Scan for the cell matching the given text and deliver its (X, Y) coordinate at center. 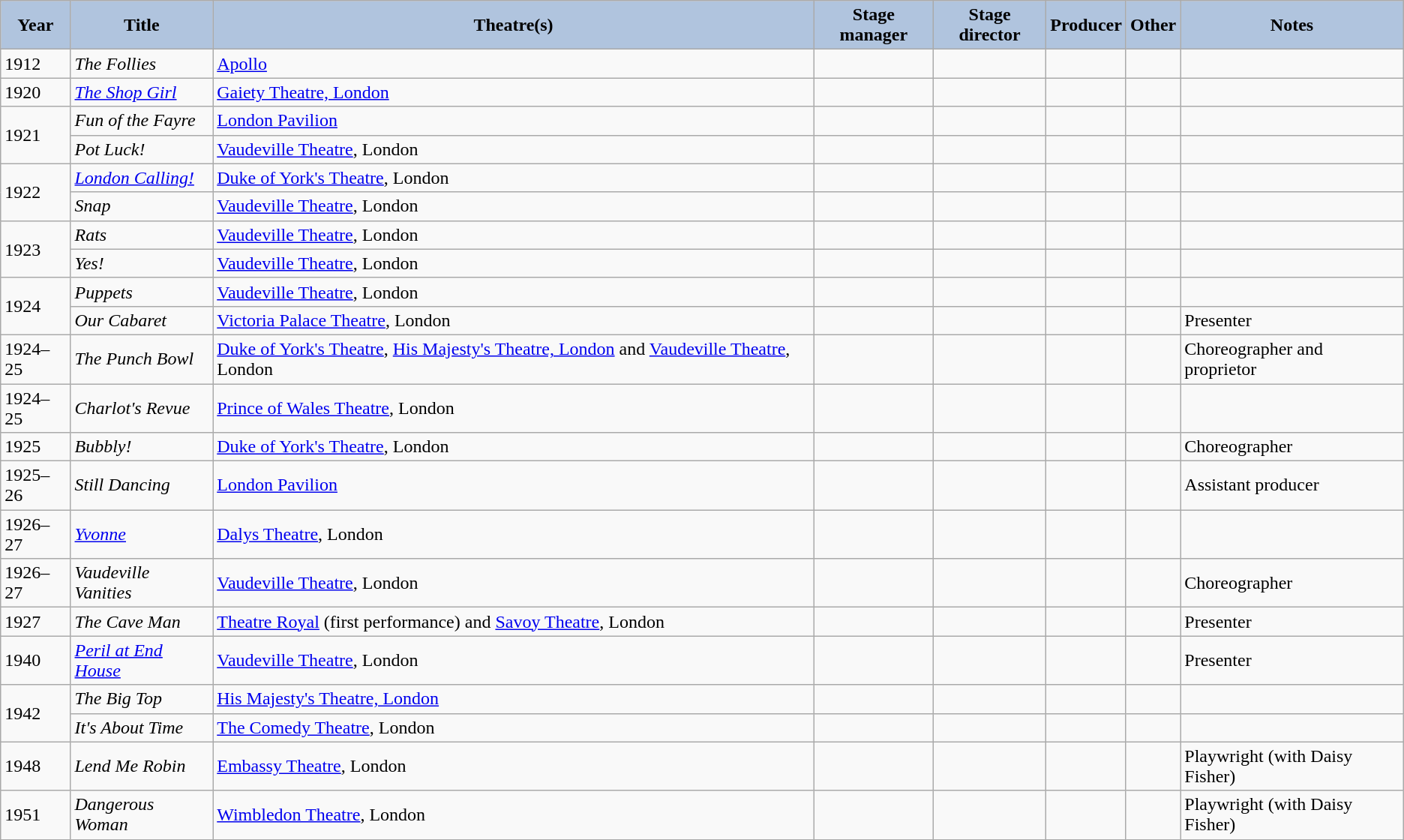
The Punch Bowl (142, 358)
Rats (142, 235)
Dangerous Woman (142, 814)
Pot Luck! (142, 149)
1912 (36, 64)
Peril at End House (142, 660)
Still Dancing (142, 486)
Assistant producer (1291, 486)
Apollo (514, 64)
Theatre(s) (514, 25)
Lend Me Robin (142, 766)
Gaiety Theatre, London (514, 92)
1942 (36, 713)
His Majesty's Theatre, London (514, 699)
Prince of Wales Theatre, London (514, 408)
The Follies (142, 64)
The Comedy Theatre, London (514, 727)
Stage director (990, 25)
Our Cabaret (142, 320)
Title (142, 25)
1923 (36, 249)
Puppets (142, 292)
1927 (36, 622)
1951 (36, 814)
1925–26 (36, 486)
It's About Time (142, 727)
Duke of York's Theatre, His Majesty's Theatre, London and Vaudeville Theatre, London (514, 358)
Choreographer and proprietor (1291, 358)
The Cave Man (142, 622)
Dalys Theatre, London (514, 534)
Producer (1086, 25)
Embassy Theatre, London (514, 766)
The Shop Girl (142, 92)
1948 (36, 766)
1921 (36, 135)
1940 (36, 660)
Yvonne (142, 534)
1922 (36, 192)
Vaudeville Vanities (142, 583)
Year (36, 25)
Fun of the Fayre (142, 121)
Stage manager (873, 25)
The Big Top (142, 699)
1924 (36, 306)
Victoria Palace Theatre, London (514, 320)
Other (1153, 25)
1925 (36, 447)
London Calling! (142, 178)
Theatre Royal (first performance) and Savoy Theatre, London (514, 622)
Bubbly! (142, 447)
1920 (36, 92)
Charlot's Revue (142, 408)
Wimbledon Theatre, London (514, 814)
Snap (142, 206)
Yes! (142, 263)
Notes (1291, 25)
